Return [x, y] of the center of cell containing provided text 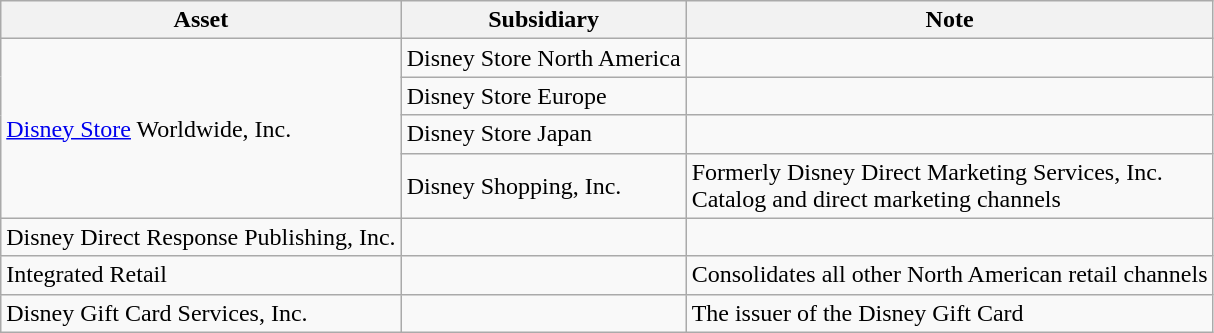
Formerly Disney Direct Marketing Services, Inc.Catalog and direct marketing channels [950, 186]
Asset [201, 20]
Disney Shopping, Inc. [544, 186]
Disney Store Worldwide, Inc. [201, 128]
Note [950, 20]
Disney Store Europe [544, 96]
Subsidiary [544, 20]
Disney Store North America [544, 58]
Consolidates all other North American retail channels [950, 275]
Disney Gift Card Services, Inc. [201, 313]
Disney Store Japan [544, 134]
The issuer of the Disney Gift Card [950, 313]
Disney Direct Response Publishing, Inc. [201, 237]
Integrated Retail [201, 275]
